Capture the cell that displays the provided text and extract its [x, y] central coordinate. 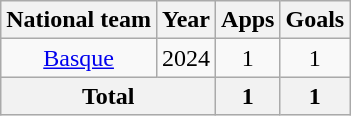
Apps [248, 20]
Goals [315, 20]
Total [108, 96]
2024 [186, 58]
National team [79, 20]
Basque [79, 58]
Year [186, 20]
